Return the [X, Y] coordinate for the center point of the cell that contains the specified text.  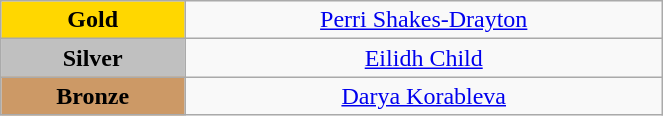
Bronze [93, 96]
Eilidh Child [424, 58]
Silver [93, 58]
Darya Korableva [424, 96]
Perri Shakes-Drayton [424, 20]
Gold [93, 20]
